Locate the cell with the specified text and output its (X, Y) center coordinate. 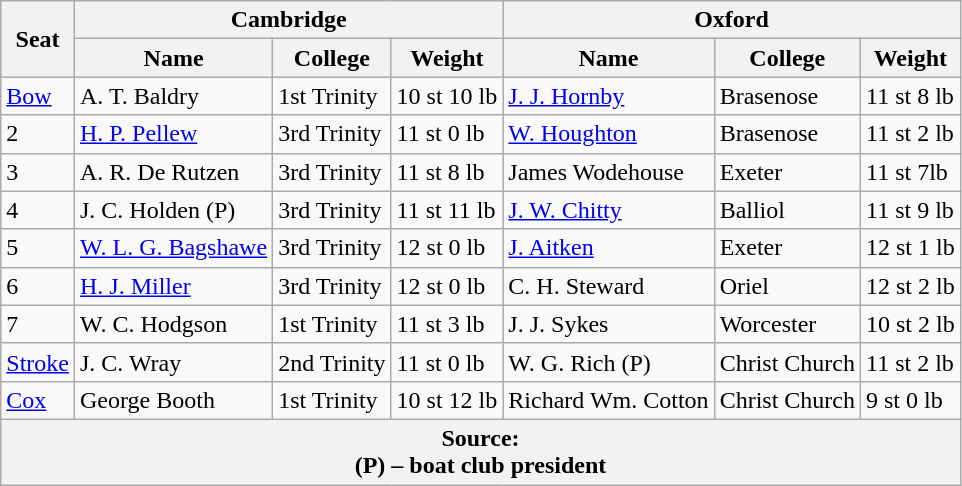
W. Houghton (608, 134)
Cox (38, 400)
C. H. Steward (608, 286)
Richard Wm. Cotton (608, 400)
3 (38, 172)
George Booth (173, 400)
A. T. Baldry (173, 96)
9 st 0 lb (910, 400)
5 (38, 248)
4 (38, 210)
11 st 7lb (910, 172)
2 (38, 134)
11 st 3 lb (447, 324)
Oriel (787, 286)
12 st 2 lb (910, 286)
J. J. Hornby (608, 96)
J. C. Holden (P) (173, 210)
Oxford (732, 20)
W. L. G. Bagshawe (173, 248)
10 st 10 lb (447, 96)
Worcester (787, 324)
Seat (38, 39)
J. J. Sykes (608, 324)
J. C. Wray (173, 362)
J. Aitken (608, 248)
A. R. De Rutzen (173, 172)
W. G. Rich (P) (608, 362)
Source:(P) – boat club president (480, 452)
Stroke (38, 362)
11 st 9 lb (910, 210)
H. P. Pellew (173, 134)
6 (38, 286)
7 (38, 324)
10 st 12 lb (447, 400)
Bow (38, 96)
H. J. Miller (173, 286)
12 st 1 lb (910, 248)
Cambridge (288, 20)
J. W. Chitty (608, 210)
10 st 2 lb (910, 324)
11 st 11 lb (447, 210)
Balliol (787, 210)
James Wodehouse (608, 172)
W. C. Hodgson (173, 324)
2nd Trinity (332, 362)
